Extract the [X, Y] coordinate from the center of the cell holding the provided text.  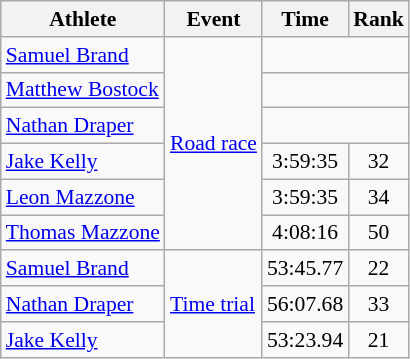
Time [305, 19]
56:07.68 [305, 304]
Time trial [214, 304]
21 [378, 340]
33 [378, 304]
Leon Mazzone [83, 197]
34 [378, 197]
Rank [378, 19]
53:23.94 [305, 340]
53:45.77 [305, 269]
Athlete [83, 19]
Matthew Bostock [83, 90]
Thomas Mazzone [83, 233]
Event [214, 19]
Road race [214, 144]
50 [378, 233]
4:08:16 [305, 233]
32 [378, 162]
22 [378, 269]
